Search for the cell housing the specified text and yield its [x, y] center coordinate. 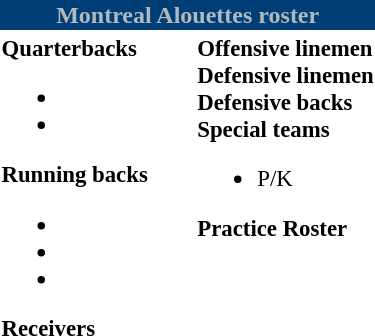
Montreal Alouettes roster [188, 15]
